Output the [x, y] coordinate of the center of the cell containing the given text.  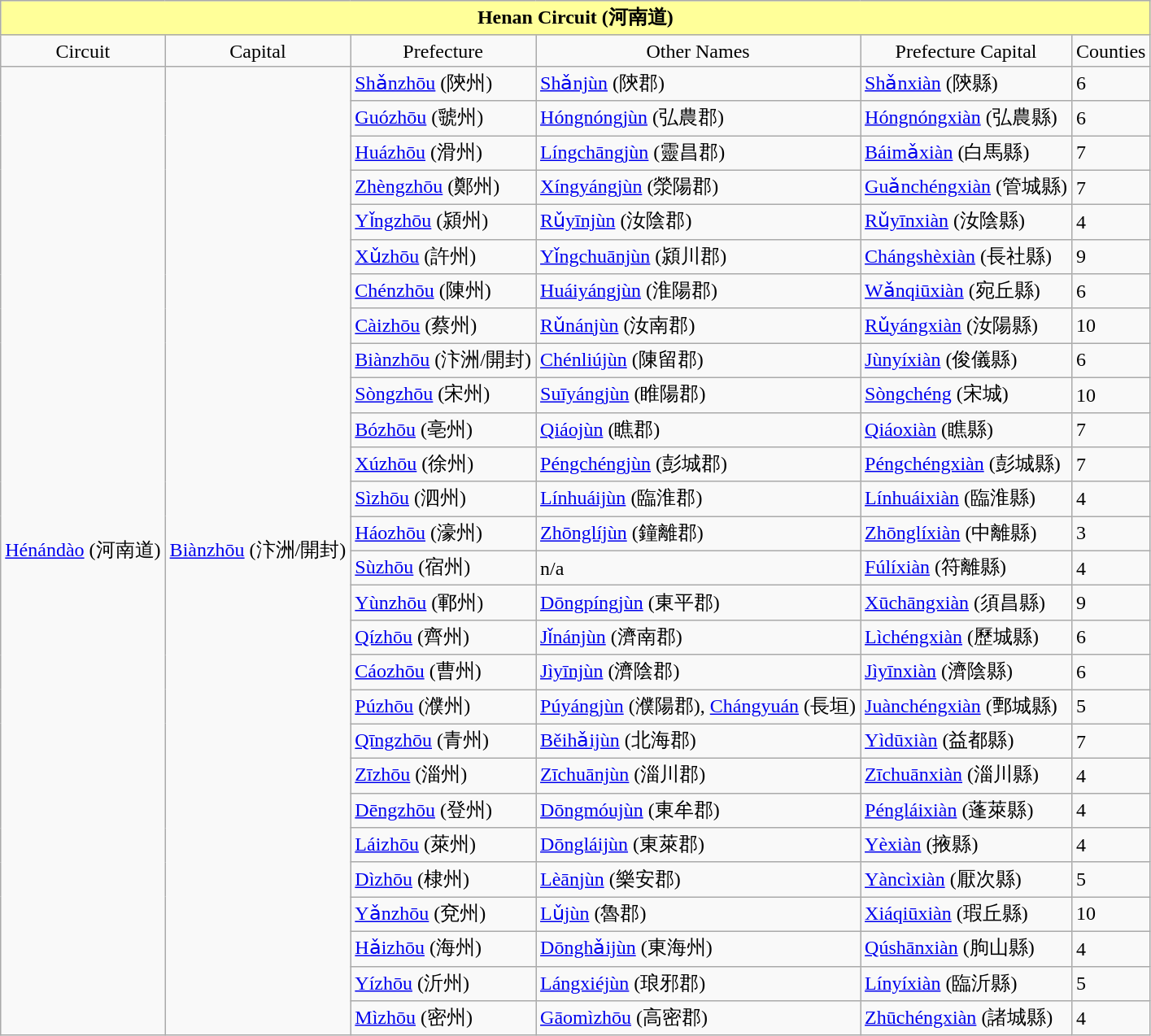
Rǔyángxiàn (汝陽縣) [966, 325]
Prefecture Capital [966, 50]
Zhèngzhōu (鄭州) [443, 187]
Zīzhōu (淄州) [443, 776]
Xūchāngxiàn (須昌縣) [966, 603]
Báimǎxiàn (白馬縣) [966, 153]
Qúshānxiàn (朐山縣) [966, 948]
Prefecture [443, 50]
Henan Circuit (河南道) [576, 18]
Suīyángjùn (睢陽郡) [698, 395]
Other Names [698, 50]
n/a [698, 568]
Rǔyīnxiàn (汝陰縣) [966, 223]
Chángshèxiàn (長社縣) [966, 257]
Zīchuānjùn (淄川郡) [698, 776]
Línyíxiàn (臨沂縣) [966, 984]
Huázhōu (滑州) [443, 153]
Rǔyīnjùn (汝陰郡) [698, 223]
Huáiyángjùn (淮陽郡) [698, 291]
Púzhōu (濮州) [443, 707]
Xúzhōu (徐州) [443, 465]
Dōnghǎijùn (東海州) [698, 948]
Qīngzhōu (青州) [443, 742]
Yǐngzhōu (潁州) [443, 223]
Yízhōu (沂州) [443, 984]
Hénándào (河南道) [83, 551]
Guózhōu (虢州) [443, 119]
Dōngláijùn (東萊郡) [698, 846]
Háozhōu (濠州) [443, 533]
Shǎnzhōu (陝州) [443, 83]
Càizhōu (蔡州) [443, 325]
Hóngnóngxiàn (弘農縣) [966, 119]
Zhōnglíxiàn (中離縣) [966, 533]
Lèānjùn (樂安郡) [698, 880]
Lǔjùn (魯郡) [698, 914]
Bózhōu (亳州) [443, 429]
Fúlíxiàn (符離縣) [966, 568]
Qiáoxiàn (瞧縣) [966, 429]
Chénzhōu (陳州) [443, 291]
Púyángjùn (濮陽郡), Chángyuán (長垣) [698, 707]
Yǎnzhōu (兗州) [443, 914]
Dōngpíngjùn (東平郡) [698, 603]
Capital [258, 50]
Jǐnánjùn (濟南郡) [698, 638]
Cáozhōu (曹州) [443, 672]
Láizhōu (萊州) [443, 846]
Chénliújùn (陳留郡) [698, 361]
Jìyīnxiàn (濟陰縣) [966, 672]
Yèxiàn (掖縣) [966, 846]
Xiáqiūxiàn (瑕丘縣) [966, 914]
Counties [1111, 50]
Wǎnqiūxiàn (宛丘縣) [966, 291]
Xǔzhōu (許州) [443, 257]
Rǔnánjùn (汝南郡) [698, 325]
Xíngyángjùn (滎陽郡) [698, 187]
Hǎizhōu (海州) [443, 948]
Dēngzhōu (登州) [443, 810]
Lìchéngxiàn (歷城縣) [966, 638]
Línhuáixiàn (臨淮縣) [966, 499]
Sìzhōu (泗州) [443, 499]
Yìdūxiàn (益都縣) [966, 742]
Zhōnglíjùn (鐘離郡) [698, 533]
Língchāngjùn (靈昌郡) [698, 153]
Yùnzhōu (鄆州) [443, 603]
Shǎnjùn (陝郡) [698, 83]
Yǐngchuānjùn (潁川郡) [698, 257]
Péngláixiàn (蓬萊縣) [966, 810]
3 [1111, 533]
Guǎnchéngxiàn (管城縣) [966, 187]
Sòngchéng (宋城) [966, 395]
Juànchéngxiàn (鄄城縣) [966, 707]
Péngchéngjùn (彭城郡) [698, 465]
Jìyīnjùn (濟陰郡) [698, 672]
Sùzhōu (宿州) [443, 568]
Mìzhōu (密州) [443, 1018]
Gāomìzhōu (高密郡) [698, 1018]
Shǎnxiàn (陝縣) [966, 83]
Jùnyíxiàn (俊儀縣) [966, 361]
Yàncìxiàn (厭次縣) [966, 880]
Circuit [83, 50]
Qízhōu (齊州) [443, 638]
Zīchuānxiàn (淄川縣) [966, 776]
Sòngzhōu (宋州) [443, 395]
Zhūchéngxiàn (諸城縣) [966, 1018]
Dìzhōu (棣州) [443, 880]
Běihǎijùn (北海郡) [698, 742]
Qiáojùn (瞧郡) [698, 429]
Péngchéngxiàn (彭城縣) [966, 465]
Línhuáijùn (臨淮郡) [698, 499]
Dōngmóujùn (東牟郡) [698, 810]
Hóngnóngjùn (弘農郡) [698, 119]
Lángxiéjùn (琅邪郡) [698, 984]
